Return the [X, Y] coordinate for the center point of the cell that contains the specified text.  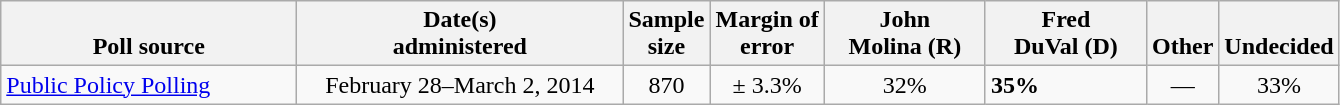
35% [1066, 85]
February 28–March 2, 2014 [460, 85]
Date(s)administered [460, 34]
JohnMolina (R) [904, 34]
32% [904, 85]
870 [666, 85]
FredDuVal (D) [1066, 34]
Public Policy Polling [149, 85]
Poll source [149, 34]
Samplesize [666, 34]
Margin oferror [767, 34]
Undecided [1279, 34]
— [1182, 85]
Other [1182, 34]
33% [1279, 85]
± 3.3% [767, 85]
